Provide the (X, Y) coordinate of the cell's center where the given text is located.  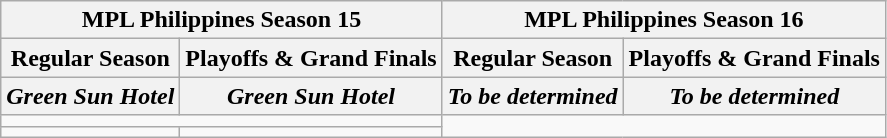
MPL Philippines Season 16 (664, 20)
MPL Philippines Season 15 (222, 20)
